Search for the cell housing the specified text and yield its (X, Y) center coordinate. 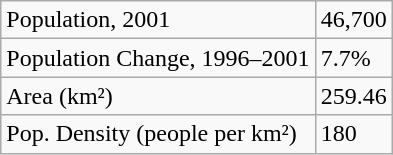
Pop. Density (people per km²) (158, 134)
259.46 (354, 96)
180 (354, 134)
Area (km²) (158, 96)
Population, 2001 (158, 20)
Population Change, 1996–2001 (158, 58)
46,700 (354, 20)
7.7% (354, 58)
